Capture the cell that displays the provided text and extract its [x, y] central coordinate. 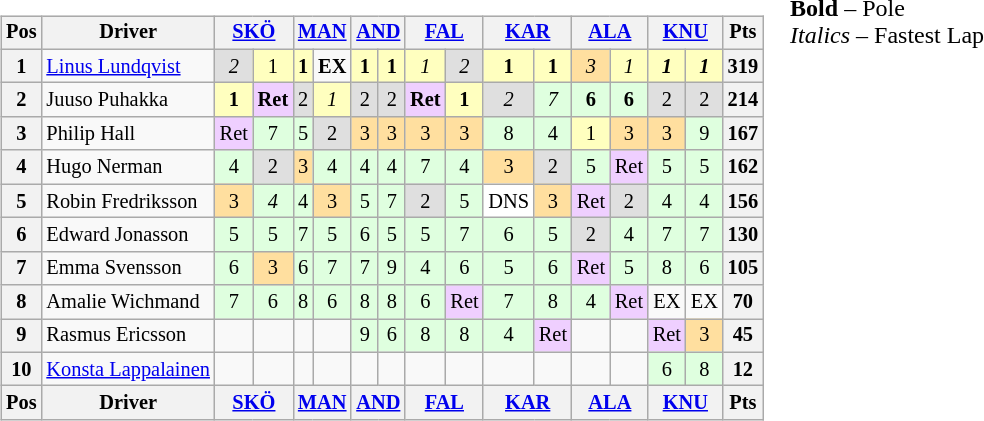
162 [743, 167]
156 [743, 201]
Philip Hall [128, 134]
70 [743, 302]
DNS [508, 201]
167 [743, 134]
Konsta Lappalainen [128, 369]
Juuso Puhakka [128, 100]
214 [743, 100]
Hugo Nerman [128, 167]
Emma Svensson [128, 268]
105 [743, 268]
Amalie Wichmand [128, 302]
Edward Jonasson [128, 235]
10 [21, 369]
Robin Fredriksson [128, 201]
319 [743, 66]
Rasmus Ericsson [128, 336]
45 [743, 336]
130 [743, 235]
12 [743, 369]
Linus Lundqvist [128, 66]
